Pinpoint the cell where the given text exists, returning its [x, y] midpoint coordinate. 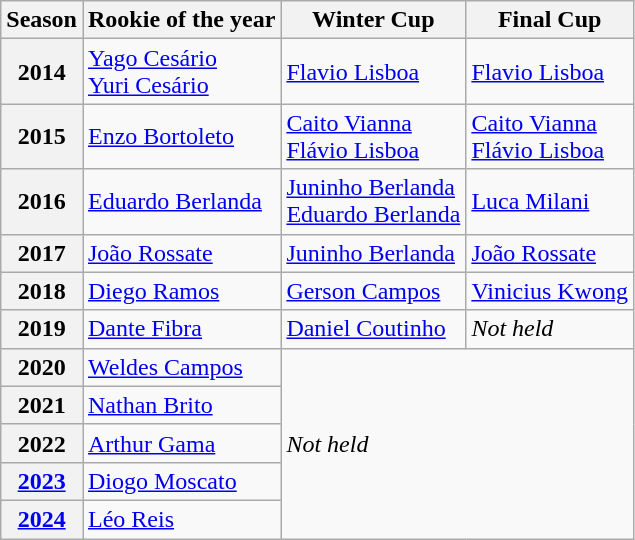
2024 [42, 519]
Final Cup [550, 20]
2018 [42, 291]
2016 [42, 202]
Vinicius Kwong [550, 291]
Weldes Campos [181, 367]
2015 [42, 136]
Juninho Berlanda Eduardo Berlanda [374, 202]
Diego Ramos [181, 291]
Winter Cup [374, 20]
Enzo Bortoleto [181, 136]
2021 [42, 405]
Arthur Gama [181, 443]
Eduardo Berlanda [181, 202]
2020 [42, 367]
Dante Fibra [181, 329]
Diogo Moscato [181, 481]
Nathan Brito [181, 405]
Rookie of the year [181, 20]
2014 [42, 72]
Season [42, 20]
2019 [42, 329]
2022 [42, 443]
Daniel Coutinho [374, 329]
Gerson Campos [374, 291]
Léo Reis [181, 519]
Yago Cesário Yuri Cesário [181, 72]
2023 [42, 481]
2017 [42, 253]
Luca Milani [550, 202]
Juninho Berlanda [374, 253]
